Capture the cell that displays the provided text and extract its [x, y] central coordinate. 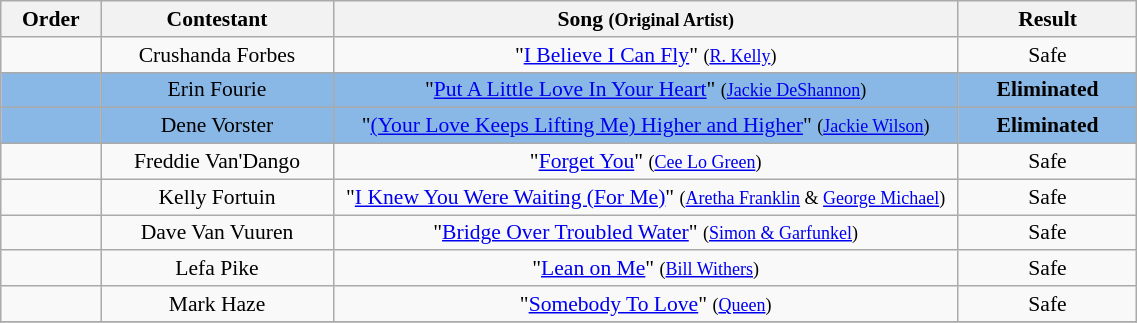
Mark Haze [217, 304]
Song (Original Artist) [646, 19]
Crushanda Forbes [217, 55]
Order [51, 19]
Freddie Van'Dango [217, 162]
Erin Fourie [217, 90]
"Forget You" (Cee Lo Green) [646, 162]
"Put A Little Love In Your Heart" (Jackie DeShannon) [646, 90]
Dave Van Vuuren [217, 233]
Result [1048, 19]
"I Believe I Can Fly" (R. Kelly) [646, 55]
Lefa Pike [217, 269]
Kelly Fortuin [217, 197]
"(Your Love Keeps Lifting Me) Higher and Higher" (Jackie Wilson) [646, 126]
Contestant [217, 19]
Dene Vorster [217, 126]
"I Knew You Were Waiting (For Me)" (Aretha Franklin & George Michael) [646, 197]
"Somebody To Love" (Queen) [646, 304]
"Lean on Me" (Bill Withers) [646, 269]
"Bridge Over Troubled Water" (Simon & Garfunkel) [646, 233]
